Extract the (x, y) coordinate from the center of the cell holding the provided text.  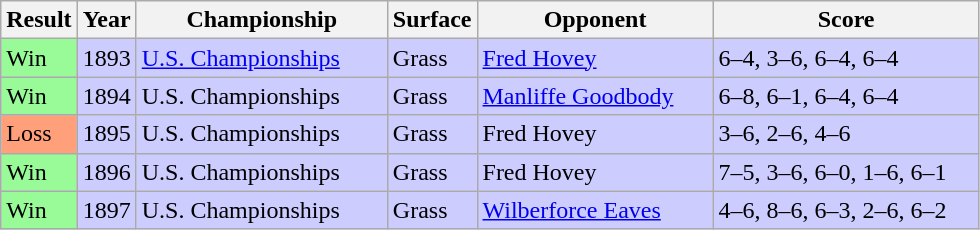
Manliffe Goodbody (595, 96)
Loss (39, 134)
1894 (106, 96)
3–6, 2–6, 4–6 (846, 134)
1897 (106, 210)
1895 (106, 134)
Result (39, 20)
Year (106, 20)
Surface (432, 20)
Wilberforce Eaves (595, 210)
Championship (262, 20)
7–5, 3–6, 6–0, 1–6, 6–1 (846, 172)
6–4, 3–6, 6–4, 6–4 (846, 58)
Score (846, 20)
4–6, 8–6, 6–3, 2–6, 6–2 (846, 210)
1893 (106, 58)
6–8, 6–1, 6–4, 6–4 (846, 96)
Opponent (595, 20)
1896 (106, 172)
